Return (X, Y) of the center of cell containing provided text 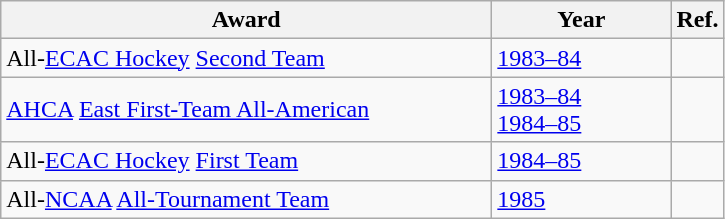
All-NCAA All-Tournament Team (246, 199)
1983–841984–85 (582, 110)
1983–84 (582, 58)
All-ECAC Hockey First Team (246, 161)
AHCA East First-Team All-American (246, 110)
Ref. (698, 20)
1984–85 (582, 161)
All-ECAC Hockey Second Team (246, 58)
1985 (582, 199)
Year (582, 20)
Award (246, 20)
